Pinpoint the cell where the given text exists, returning its [X, Y] midpoint coordinate. 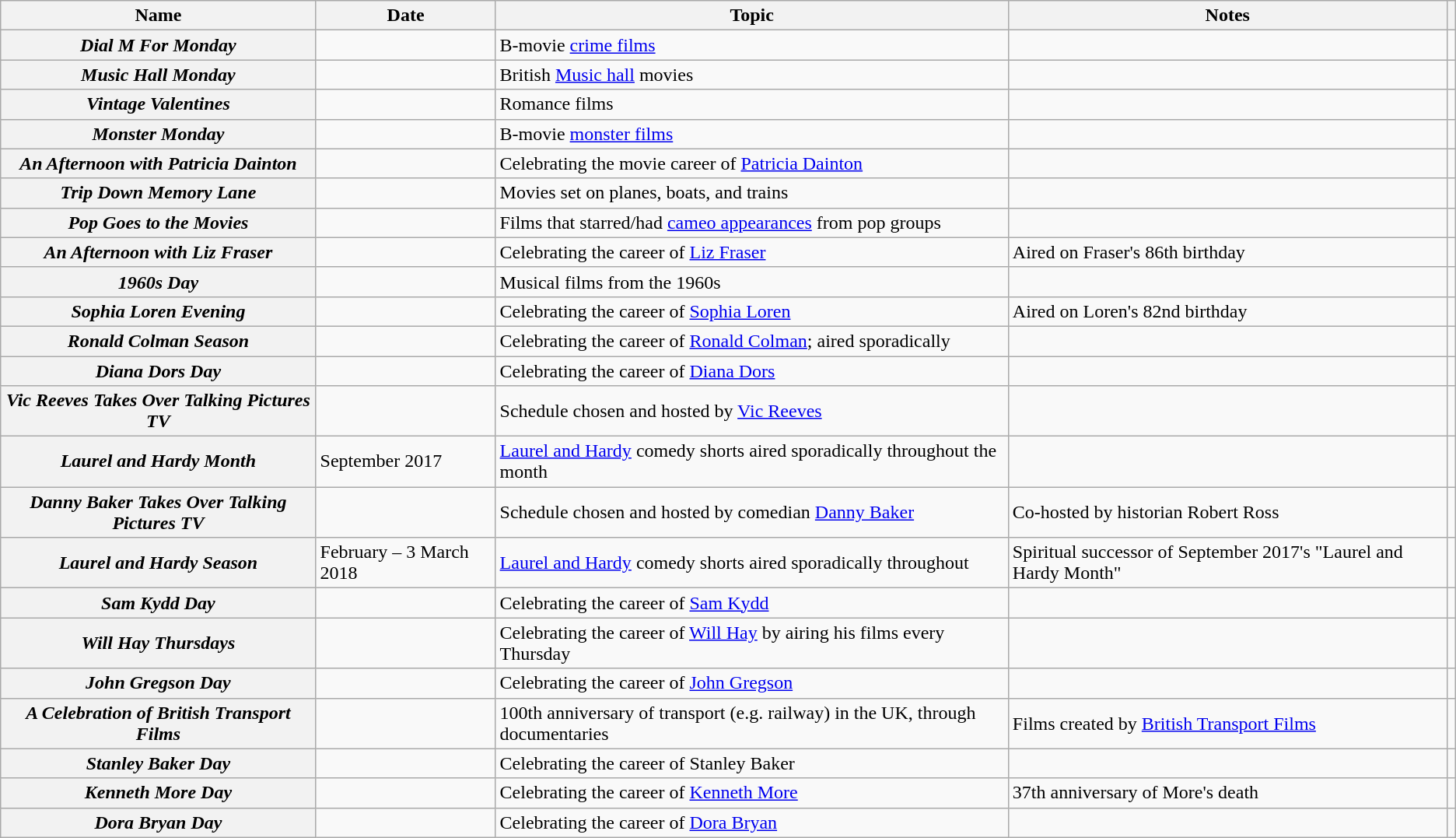
Laurel and Hardy comedy shorts aired sporadically throughout [751, 563]
Schedule chosen and hosted by Vic Reeves [751, 411]
Notes [1227, 16]
Dora Bryan Day [159, 822]
British Music hall movies [751, 75]
Aired on Loren's 82nd birthday [1227, 311]
John Gregson Day [159, 683]
Pop Goes to the Movies [159, 223]
Musical films from the 1960s [751, 282]
Name [159, 16]
Kenneth More Day [159, 793]
Celebrating the career of Kenneth More [751, 793]
Vic Reeves Takes Over Talking Pictures TV [159, 411]
Films that starred/had cameo appearances from pop groups [751, 223]
Celebrating the career of John Gregson [751, 683]
Trip Down Memory Lane [159, 193]
Sam Kydd Day [159, 603]
Danny Baker Takes Over Talking Pictures TV [159, 512]
Will Hay Thursdays [159, 643]
B-movie monster films [751, 134]
1960s Day [159, 282]
Celebrating the career of Sophia Loren [751, 311]
Celebrating the career of Liz Fraser [751, 252]
Laurel and Hardy Month [159, 462]
Stanley Baker Day [159, 763]
Celebrating the career of Diana Dors [751, 371]
Ronald Colman Season [159, 341]
B-movie crime films [751, 45]
Laurel and Hardy comedy shorts aired sporadically throughout the month [751, 462]
An Afternoon with Liz Fraser [159, 252]
February – 3 March 2018 [406, 563]
An Afternoon with Patricia Dainton [159, 163]
Celebrating the career of Ronald Colman; aired sporadically [751, 341]
37th anniversary of More's death [1227, 793]
Monster Monday [159, 134]
Dial M For Monday [159, 45]
Music Hall Monday [159, 75]
Vintage Valentines [159, 104]
September 2017 [406, 462]
Celebrating the career of Dora Bryan [751, 822]
Topic [751, 16]
Romance films [751, 104]
Celebrating the career of Will Hay by airing his films every Thursday [751, 643]
Aired on Fraser's 86th birthday [1227, 252]
A Celebration of British Transport Films [159, 724]
Laurel and Hardy Season [159, 563]
Schedule chosen and hosted by comedian Danny Baker [751, 512]
Movies set on planes, boats, and trains [751, 193]
Date [406, 16]
Co-hosted by historian Robert Ross [1227, 512]
Spiritual successor of September 2017's "Laurel and Hardy Month" [1227, 563]
100th anniversary of transport (e.g. railway) in the UK, through documentaries [751, 724]
Celebrating the movie career of Patricia Dainton [751, 163]
Sophia Loren Evening [159, 311]
Celebrating the career of Sam Kydd [751, 603]
Films created by British Transport Films [1227, 724]
Celebrating the career of Stanley Baker [751, 763]
Diana Dors Day [159, 371]
